Output the (X, Y) coordinate of the center of the cell containing the given text.  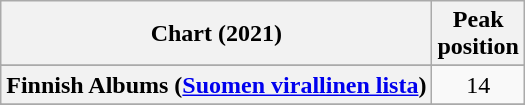
Peakposition (478, 34)
Chart (2021) (216, 34)
Finnish Albums (Suomen virallinen lista) (216, 85)
14 (478, 85)
